Return the (X, Y) coordinate for the center point of the cell that contains the specified text.  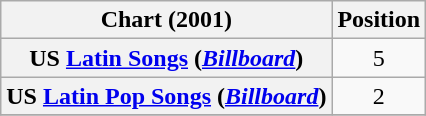
US Latin Songs (Billboard) (166, 58)
2 (379, 96)
5 (379, 58)
Position (379, 20)
Chart (2001) (166, 20)
US Latin Pop Songs (Billboard) (166, 96)
